Output the [X, Y] coordinate of the center of the cell containing the given text.  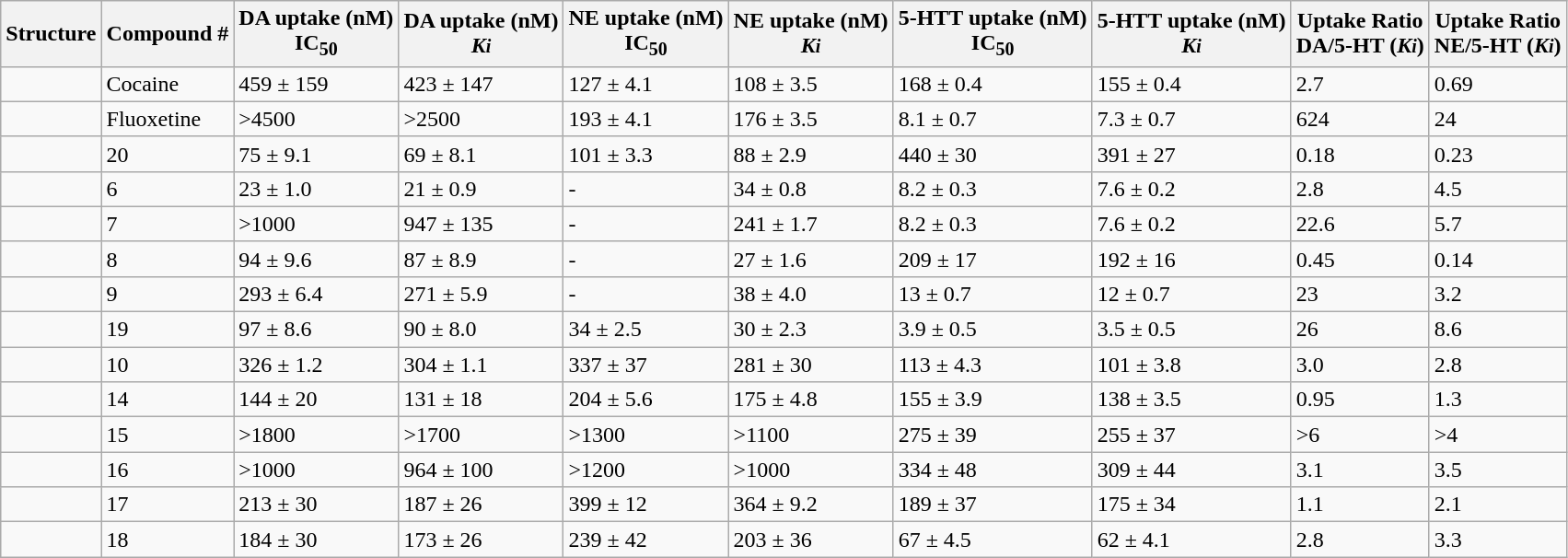
175 ± 34 [1191, 505]
5-HTT uptake (nM)IC50 [993, 33]
>4500 [317, 119]
334 ± 48 [993, 470]
16 [168, 470]
293 ± 6.4 [317, 294]
203 ± 36 [810, 540]
22.6 [1360, 224]
6 [168, 189]
192 ± 16 [1191, 259]
17 [168, 505]
423 ± 147 [481, 84]
34 ± 0.8 [810, 189]
24 [1497, 119]
>6 [1360, 435]
204 ± 5.6 [646, 400]
0.23 [1497, 154]
101 ± 3.8 [1191, 365]
Uptake RatioNE/5-HT (Ki) [1497, 33]
8.1 ± 0.7 [993, 119]
113 ± 4.3 [993, 365]
5.7 [1497, 224]
1.1 [1360, 505]
7 [168, 224]
15 [168, 435]
193 ± 4.1 [646, 119]
Fluoxetine [168, 119]
87 ± 8.9 [481, 259]
3.3 [1497, 540]
>2500 [481, 119]
3.9 ± 0.5 [993, 330]
27 ± 1.6 [810, 259]
173 ± 26 [481, 540]
337 ± 37 [646, 365]
209 ± 17 [993, 259]
3.5 ± 0.5 [1191, 330]
364 ± 9.2 [810, 505]
38 ± 4.0 [810, 294]
Structure [52, 33]
326 ± 1.2 [317, 365]
20 [168, 154]
DA uptake (nM)Ki [481, 33]
13 ± 0.7 [993, 294]
34 ± 2.5 [646, 330]
23 ± 1.0 [317, 189]
176 ± 3.5 [810, 119]
187 ± 26 [481, 505]
10 [168, 365]
19 [168, 330]
155 ± 0.4 [1191, 84]
947 ± 135 [481, 224]
>4 [1497, 435]
67 ± 4.5 [993, 540]
275 ± 39 [993, 435]
>1700 [481, 435]
459 ± 159 [317, 84]
0.45 [1360, 259]
0.69 [1497, 84]
2.7 [1360, 84]
175 ± 4.8 [810, 400]
9 [168, 294]
241 ± 1.7 [810, 224]
3.0 [1360, 365]
281 ± 30 [810, 365]
97 ± 8.6 [317, 330]
4.5 [1497, 189]
155 ± 3.9 [993, 400]
624 [1360, 119]
18 [168, 540]
964 ± 100 [481, 470]
304 ± 1.1 [481, 365]
62 ± 4.1 [1191, 540]
399 ± 12 [646, 505]
3.5 [1497, 470]
7.3 ± 0.7 [1191, 119]
NE uptake (nM)Ki [810, 33]
271 ± 5.9 [481, 294]
3.2 [1497, 294]
131 ± 18 [481, 400]
1.3 [1497, 400]
239 ± 42 [646, 540]
8.6 [1497, 330]
DA uptake (nM)IC50 [317, 33]
23 [1360, 294]
3.1 [1360, 470]
184 ± 30 [317, 540]
75 ± 9.1 [317, 154]
144 ± 20 [317, 400]
12 ± 0.7 [1191, 294]
0.14 [1497, 259]
108 ± 3.5 [810, 84]
8 [168, 259]
Cocaine [168, 84]
168 ± 0.4 [993, 84]
440 ± 30 [993, 154]
391 ± 27 [1191, 154]
2.1 [1497, 505]
30 ± 2.3 [810, 330]
>1200 [646, 470]
255 ± 37 [1191, 435]
Uptake RatioDA/5-HT (Ki) [1360, 33]
>1800 [317, 435]
14 [168, 400]
309 ± 44 [1191, 470]
94 ± 9.6 [317, 259]
88 ± 2.9 [810, 154]
26 [1360, 330]
0.95 [1360, 400]
90 ± 8.0 [481, 330]
101 ± 3.3 [646, 154]
0.18 [1360, 154]
Compound # [168, 33]
213 ± 30 [317, 505]
>1100 [810, 435]
69 ± 8.1 [481, 154]
127 ± 4.1 [646, 84]
5-HTT uptake (nM)Ki [1191, 33]
NE uptake (nM)IC50 [646, 33]
>1300 [646, 435]
189 ± 37 [993, 505]
138 ± 3.5 [1191, 400]
21 ± 0.9 [481, 189]
